From the cell containing the given text, extract its center point as [x, y] coordinate. 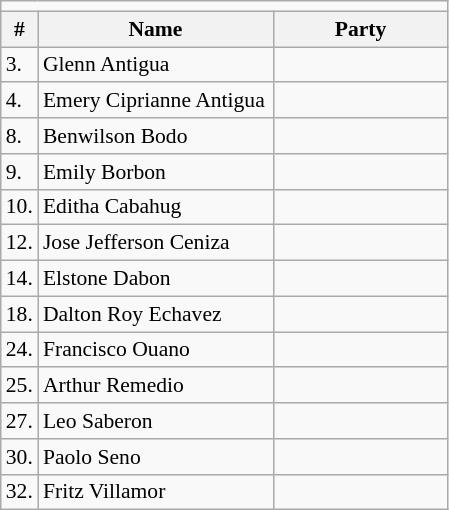
Editha Cabahug [156, 207]
8. [20, 136]
Dalton Roy Echavez [156, 314]
Benwilson Bodo [156, 136]
30. [20, 457]
10. [20, 207]
24. [20, 350]
Fritz Villamor [156, 492]
Leo Saberon [156, 421]
Glenn Antigua [156, 65]
Emily Borbon [156, 172]
Party [360, 29]
4. [20, 101]
32. [20, 492]
3. [20, 65]
Arthur Remedio [156, 386]
Jose Jefferson Ceniza [156, 243]
9. [20, 172]
27. [20, 421]
Paolo Seno [156, 457]
Elstone Dabon [156, 279]
# [20, 29]
18. [20, 314]
12. [20, 243]
14. [20, 279]
Name [156, 29]
25. [20, 386]
Emery Ciprianne Antigua [156, 101]
Francisco Ouano [156, 350]
